Detect which cell encompasses the target text, then output its (x, y) center coordinate. 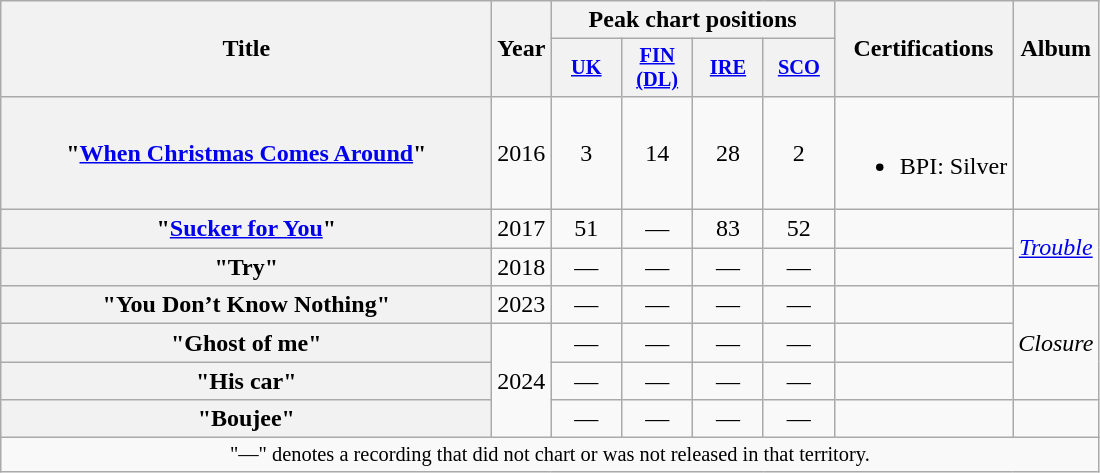
2016 (522, 152)
2018 (522, 267)
3 (586, 152)
FIN (DL) (658, 68)
Year (522, 49)
"His car" (246, 381)
52 (798, 229)
51 (586, 229)
Certifications (923, 49)
BPI: Silver (923, 152)
"Sucker for You" (246, 229)
SCO (798, 68)
83 (728, 229)
2023 (522, 305)
IRE (728, 68)
2 (798, 152)
Peak chart positions (692, 20)
Album (1056, 49)
"Ghost of me" (246, 343)
28 (728, 152)
"When Christmas Comes Around" (246, 152)
Closure (1056, 343)
Trouble (1056, 248)
"You Don’t Know Nothing" (246, 305)
"Boujee" (246, 419)
2024 (522, 381)
Title (246, 49)
14 (658, 152)
"Try" (246, 267)
2017 (522, 229)
UK (586, 68)
"—" denotes a recording that did not chart or was not released in that territory. (550, 455)
